From the cell containing the given text, extract its center point as (x, y) coordinate. 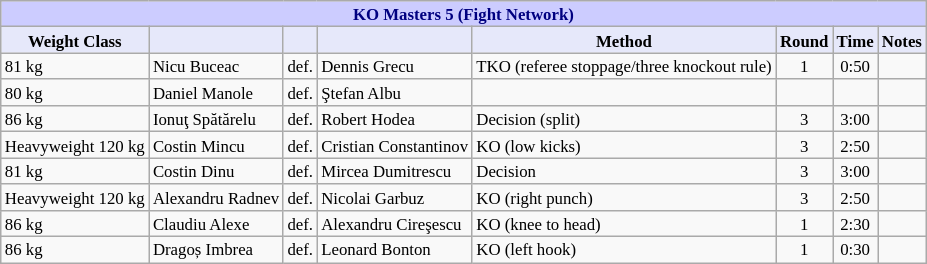
KO (knee to head) (624, 224)
Decision (split) (624, 119)
Ionuţ Spătărelu (216, 119)
Mircea Dumitrescu (394, 171)
Alexandru Radnev (216, 197)
0:50 (854, 66)
Claudiu Alexe (216, 224)
TKO (referee stoppage/three knockout rule) (624, 66)
Round (804, 40)
Decision (624, 171)
Alexandru Cireşescu (394, 224)
Time (854, 40)
Dennis Grecu (394, 66)
Ştefan Albu (394, 93)
Daniel Manole (216, 93)
Costin Mincu (216, 145)
Method (624, 40)
KO (right punch) (624, 197)
Nicolai Garbuz (394, 197)
KO Masters 5 (Fight Network) (464, 14)
2:30 (854, 224)
0:30 (854, 250)
Robert Hodea (394, 119)
Weight Class (75, 40)
80 kg (75, 93)
Notes (902, 40)
Nicu Buceac (216, 66)
KO (low kicks) (624, 145)
Cristian Constantinov (394, 145)
Costin Dinu (216, 171)
Leonard Bonton (394, 250)
KO (left hook) (624, 250)
Dragoș Imbrea (216, 250)
